Identify which cell holds the provided text, then report its [x, y] central coordinate. 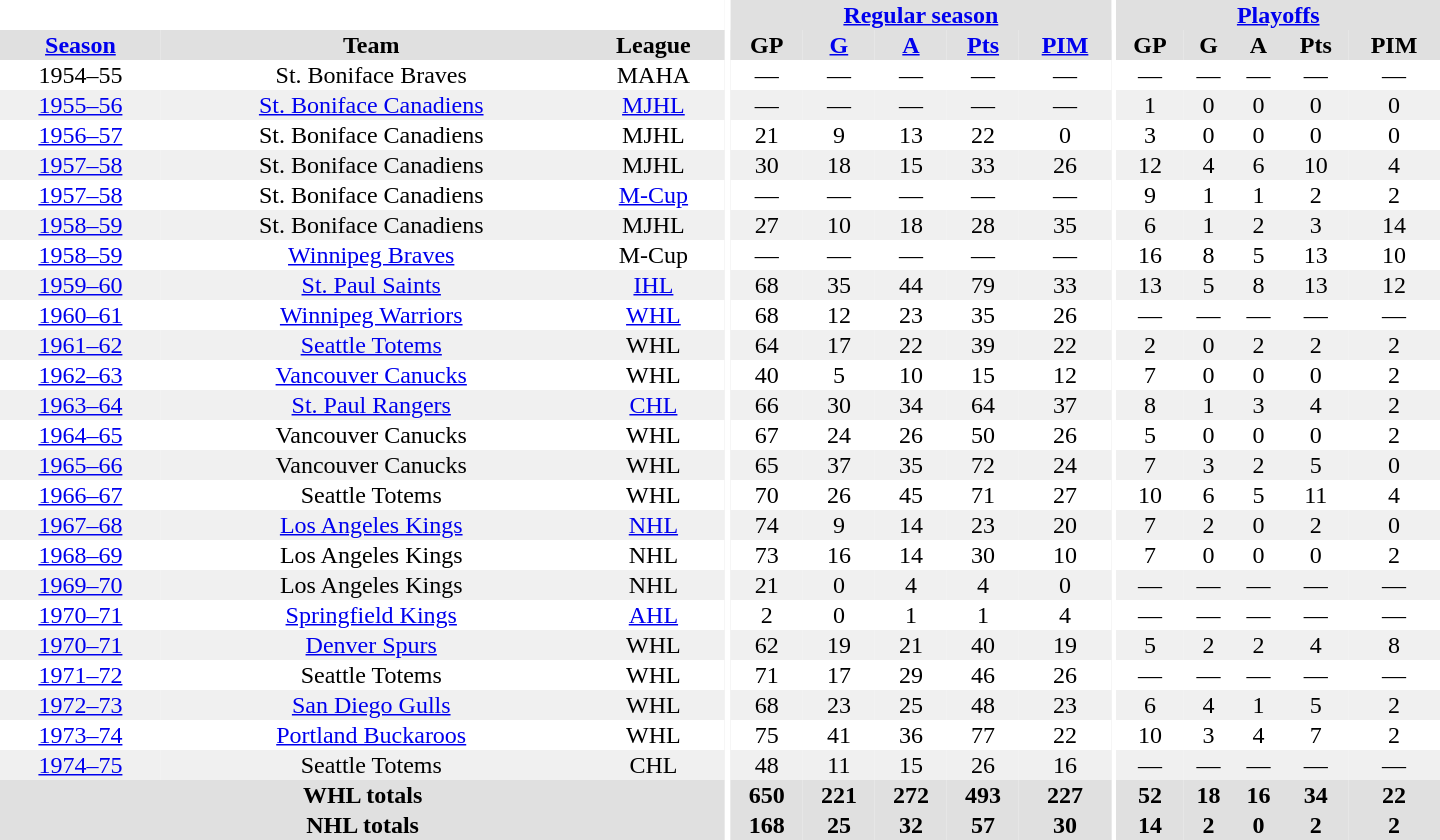
1965–66 [80, 465]
650 [767, 795]
74 [767, 525]
36 [911, 735]
66 [767, 405]
1972–73 [80, 705]
St. Paul Saints [372, 285]
AHL [654, 615]
1955–56 [80, 105]
1974–75 [80, 765]
45 [911, 495]
41 [839, 735]
Denver Spurs [372, 645]
227 [1065, 795]
77 [983, 735]
League [654, 45]
493 [983, 795]
70 [767, 495]
Winnipeg Warriors [372, 315]
1969–70 [80, 585]
57 [983, 825]
Portland Buckaroos [372, 735]
1956–57 [80, 135]
IHL [654, 285]
San Diego Gulls [372, 705]
67 [767, 435]
St. Paul Rangers [372, 405]
1961–62 [80, 345]
39 [983, 345]
46 [983, 675]
Playoffs [1278, 15]
Regular season [921, 15]
73 [767, 555]
72 [983, 465]
28 [983, 225]
1973–74 [80, 735]
1967–68 [80, 525]
32 [911, 825]
Springfield Kings [372, 615]
NHL totals [362, 825]
Season [80, 45]
221 [839, 795]
1966–67 [80, 495]
Winnipeg Braves [372, 255]
50 [983, 435]
1959–60 [80, 285]
20 [1065, 525]
MAHA [654, 75]
272 [911, 795]
29 [911, 675]
62 [767, 645]
Team [372, 45]
168 [767, 825]
1968–69 [80, 555]
1963–64 [80, 405]
79 [983, 285]
75 [767, 735]
1971–72 [80, 675]
1962–63 [80, 375]
44 [911, 285]
65 [767, 465]
1954–55 [80, 75]
1960–61 [80, 315]
1964–65 [80, 435]
52 [1150, 795]
WHL totals [362, 795]
St. Boniface Braves [372, 75]
